Determine the [x, y] coordinate at the center of the cell enclosing the given text.  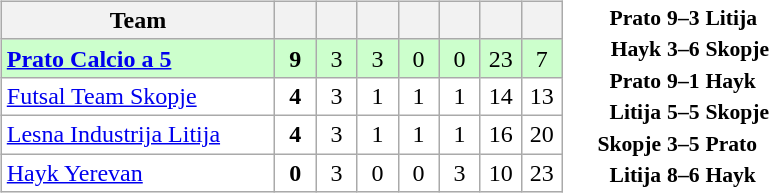
13 [542, 96]
7 [542, 58]
9 [296, 58]
Lesna Industrija Litija [138, 134]
3–5 [684, 143]
8–6 [684, 175]
Skopje [630, 143]
9–1 [684, 80]
5–5 [684, 112]
3–6 [684, 49]
Prato Calcio a 5 [138, 58]
9–3 [684, 17]
Hayk [630, 49]
16 [500, 134]
Team [138, 20]
Futsal Team Skopje [138, 96]
Hayk Yerevan [138, 173]
20 [542, 134]
10 [500, 173]
14 [500, 96]
